From the cell containing the given text, extract its center point as [X, Y] coordinate. 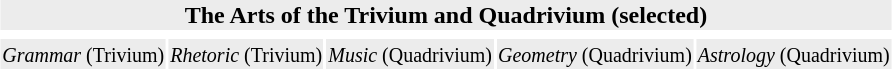
Rhetoric (Trivium) [246, 54]
Geometry (Quadrivium) [596, 54]
The Arts of the Trivium and Quadrivium (selected) [446, 15]
Music (Quadrivium) [410, 54]
Grammar (Trivium) [84, 54]
Astrology (Quadrivium) [794, 54]
